Identify which cell holds the provided text, then report its [X, Y] central coordinate. 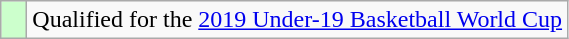
Qualified for the 2019 Under-19 Basketball World Cup [298, 20]
